Identify which cell holds the provided text, then report its [X, Y] central coordinate. 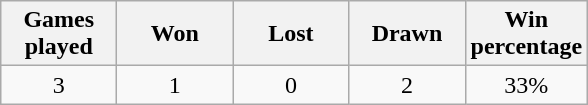
Drawn [407, 34]
Lost [291, 34]
3 [59, 85]
2 [407, 85]
33% [526, 85]
Games played [59, 34]
Win percentage [526, 34]
0 [291, 85]
Won [175, 34]
1 [175, 85]
